Determine the [X, Y] coordinate at the center of the cell enclosing the given text.  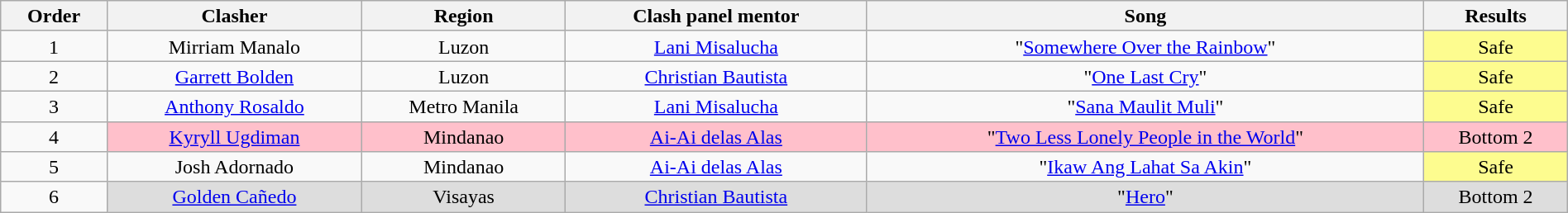
"Hero" [1145, 196]
3 [55, 106]
"Sana Maulit Muli" [1145, 106]
5 [55, 167]
Clash panel mentor [716, 17]
"Ikaw Ang Lahat Sa Akin" [1145, 167]
Clasher [234, 17]
Region [463, 17]
Mirriam Manalo [234, 46]
Josh Adornado [234, 167]
"Somewhere Over the Rainbow" [1145, 46]
Song [1145, 17]
Anthony Rosaldo [234, 106]
Metro Manila [463, 106]
Kyryll Ugdiman [234, 137]
"Two Less Lonely People in the World" [1145, 137]
Garrett Bolden [234, 76]
4 [55, 137]
2 [55, 76]
6 [55, 196]
Order [55, 17]
"One Last Cry" [1145, 76]
Visayas [463, 196]
Golden Cañedo [234, 196]
Results [1495, 17]
1 [55, 46]
